Capture the cell that displays the provided text and extract its (X, Y) central coordinate. 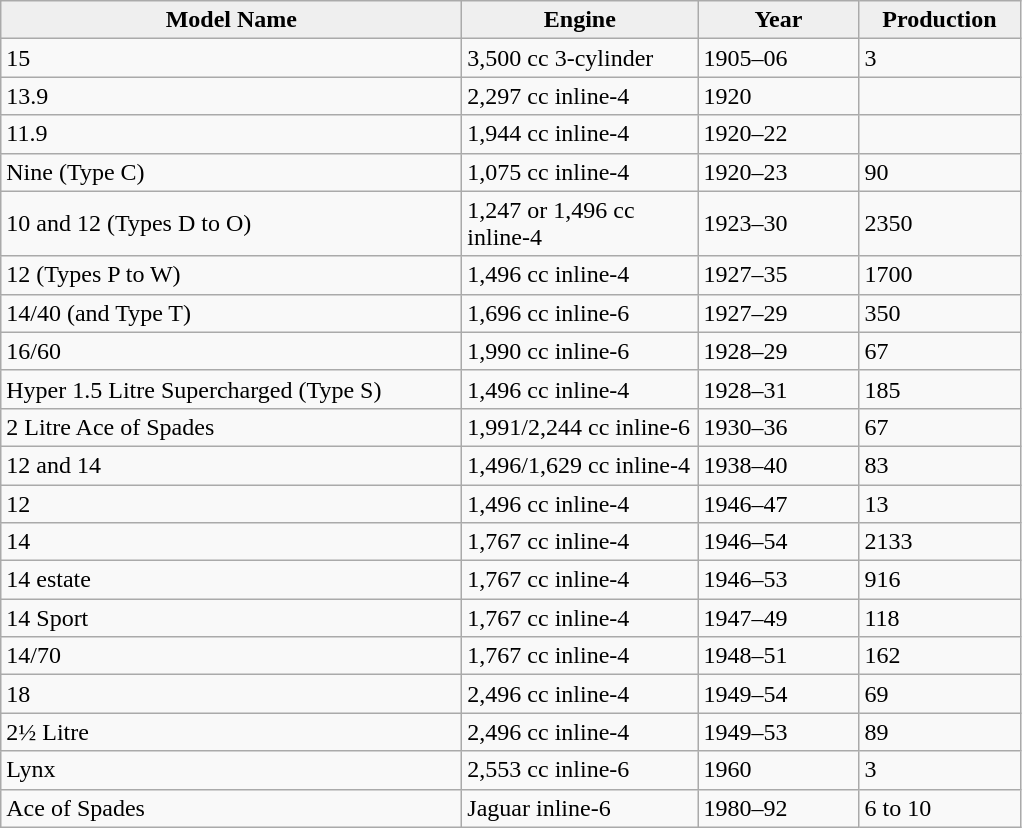
1980–92 (778, 808)
1920–23 (778, 172)
14 Sport (232, 618)
1,991/2,244 cc inline-6 (580, 427)
13.9 (232, 96)
1700 (940, 275)
1,696 cc inline-6 (580, 313)
350 (940, 313)
1960 (778, 770)
2,553 cc inline-6 (580, 770)
1949–53 (778, 732)
2350 (940, 224)
14 (232, 542)
12 and 14 (232, 465)
118 (940, 618)
1930–36 (778, 427)
Ace of Spades (232, 808)
12 (Types P to W) (232, 275)
162 (940, 656)
185 (940, 389)
Engine (580, 20)
1,990 cc inline-6 (580, 351)
1928–29 (778, 351)
15 (232, 58)
916 (940, 580)
2,297 cc inline-4 (580, 96)
11.9 (232, 134)
12 (232, 503)
1927–29 (778, 313)
Model Name (232, 20)
1938–40 (778, 465)
Hyper 1.5 Litre Supercharged (Type S) (232, 389)
18 (232, 694)
14 estate (232, 580)
14/70 (232, 656)
1949–54 (778, 694)
Year (778, 20)
3,500 cc 3-cylinder (580, 58)
1,944 cc inline-4 (580, 134)
1946–54 (778, 542)
Jaguar inline-6 (580, 808)
1920–22 (778, 134)
83 (940, 465)
1920 (778, 96)
13 (940, 503)
1928–31 (778, 389)
1,247 or 1,496 cc inline-4 (580, 224)
1,075 cc inline-4 (580, 172)
2133 (940, 542)
90 (940, 172)
16/60 (232, 351)
1927–35 (778, 275)
2 Litre Ace of Spades (232, 427)
Production (940, 20)
1948–51 (778, 656)
1923–30 (778, 224)
89 (940, 732)
Lynx (232, 770)
1947–49 (778, 618)
2½ Litre (232, 732)
1905–06 (778, 58)
69 (940, 694)
6 to 10 (940, 808)
1946–47 (778, 503)
1946–53 (778, 580)
1,496/1,629 cc inline-4 (580, 465)
Nine (Type C) (232, 172)
10 and 12 (Types D to O) (232, 224)
14/40 (and Type T) (232, 313)
